Return [X, Y] of the center of cell containing provided text 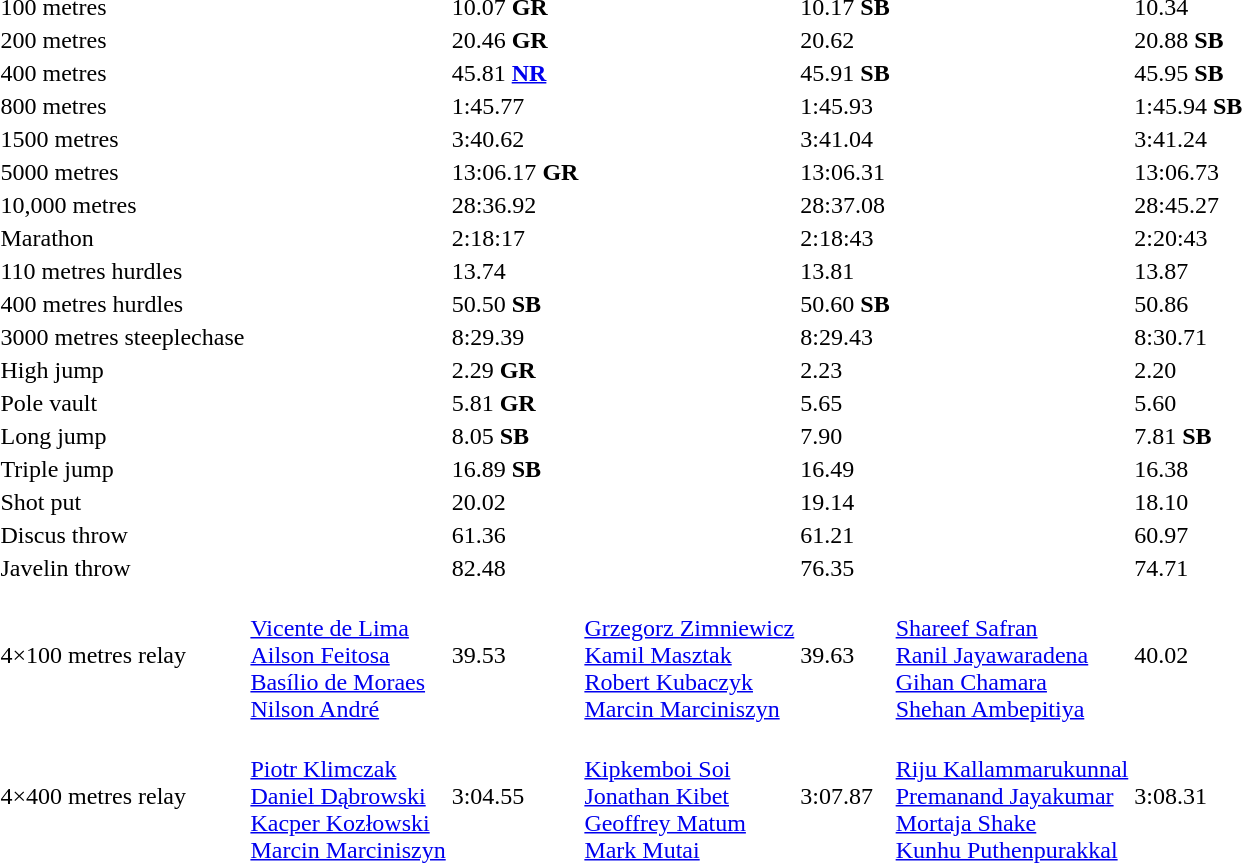
Vicente de LimaAilson FeitosaBasílio de MoraesNilson André [348, 655]
16.49 [845, 469]
16.89 SB [515, 469]
20.62 [845, 40]
8:29.43 [845, 337]
3:41.04 [845, 139]
8.05 SB [515, 436]
5.81 GR [515, 403]
1:45.93 [845, 106]
45.81 NR [515, 73]
61.36 [515, 535]
20.02 [515, 502]
8:29.39 [515, 337]
39.63 [845, 655]
2.29 GR [515, 370]
50.60 SB [845, 304]
13.74 [515, 271]
Shareef SafranRanil JayawaradenaGihan ChamaraShehan Ambepitiya [1012, 655]
Grzegorz ZimniewiczKamil MasztakRobert KubaczykMarcin Marciniszyn [690, 655]
13:06.17 GR [515, 172]
19.14 [845, 502]
61.21 [845, 535]
39.53 [515, 655]
28:37.08 [845, 205]
7.90 [845, 436]
28:36.92 [515, 205]
2.23 [845, 370]
50.50 SB [515, 304]
20.46 GR [515, 40]
13.81 [845, 271]
3:40.62 [515, 139]
1:45.77 [515, 106]
82.48 [515, 568]
76.35 [845, 568]
2:18:43 [845, 238]
5.65 [845, 403]
45.91 SB [845, 73]
13:06.31 [845, 172]
2:18:17 [515, 238]
